Detect which cell encompasses the target text, then output its [x, y] center coordinate. 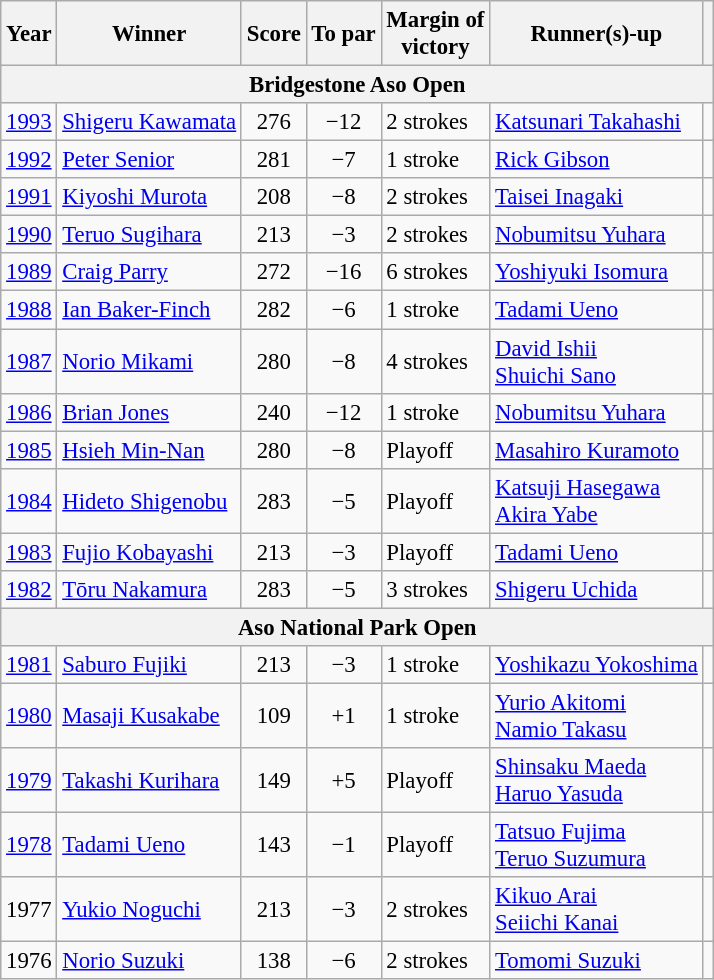
1992 [29, 160]
276 [274, 122]
149 [274, 780]
Yurio Akitomi Namio Takasu [596, 716]
1984 [29, 500]
1987 [29, 362]
+5 [344, 780]
Norio Suzuki [150, 961]
Year [29, 34]
1982 [29, 590]
Masahiro Kuramoto [596, 450]
Yukio Noguchi [150, 910]
Craig Parry [150, 273]
−1 [344, 846]
143 [274, 846]
1978 [29, 846]
138 [274, 961]
1979 [29, 780]
208 [274, 197]
1976 [29, 961]
Runner(s)-up [596, 34]
Yoshikazu Yokoshima [596, 665]
1981 [29, 665]
Margin ofvictory [436, 34]
1990 [29, 235]
Taisei Inagaki [596, 197]
Tōru Nakamura [150, 590]
Bridgestone Aso Open [358, 85]
1989 [29, 273]
1980 [29, 716]
Takashi Kurihara [150, 780]
3 strokes [436, 590]
Tomomi Suzuki [596, 961]
Shigeru Uchida [596, 590]
Winner [150, 34]
Saburo Fujiki [150, 665]
Peter Senior [150, 160]
−7 [344, 160]
David Ishii Shuichi Sano [596, 362]
109 [274, 716]
1993 [29, 122]
Shigeru Kawamata [150, 122]
4 strokes [436, 362]
281 [274, 160]
Katsunari Takahashi [596, 122]
Aso National Park Open [358, 627]
240 [274, 412]
Kikuo Arai Seiichi Kanai [596, 910]
Hideto Shigenobu [150, 500]
Norio Mikami [150, 362]
To par [344, 34]
Yoshiyuki Isomura [596, 273]
Rick Gibson [596, 160]
272 [274, 273]
1985 [29, 450]
Hsieh Min-Nan [150, 450]
1988 [29, 310]
+1 [344, 716]
1977 [29, 910]
Kiyoshi Murota [150, 197]
Brian Jones [150, 412]
Katsuji Hasegawa Akira Yabe [596, 500]
Tatsuo Fujima Teruo Suzumura [596, 846]
1991 [29, 197]
6 strokes [436, 273]
Masaji Kusakabe [150, 716]
Shinsaku Maeda Haruo Yasuda [596, 780]
−16 [344, 273]
Fujio Kobayashi [150, 552]
Teruo Sugihara [150, 235]
1986 [29, 412]
1983 [29, 552]
Ian Baker-Finch [150, 310]
Score [274, 34]
282 [274, 310]
